Search for the cell housing the specified text and yield its [X, Y] center coordinate. 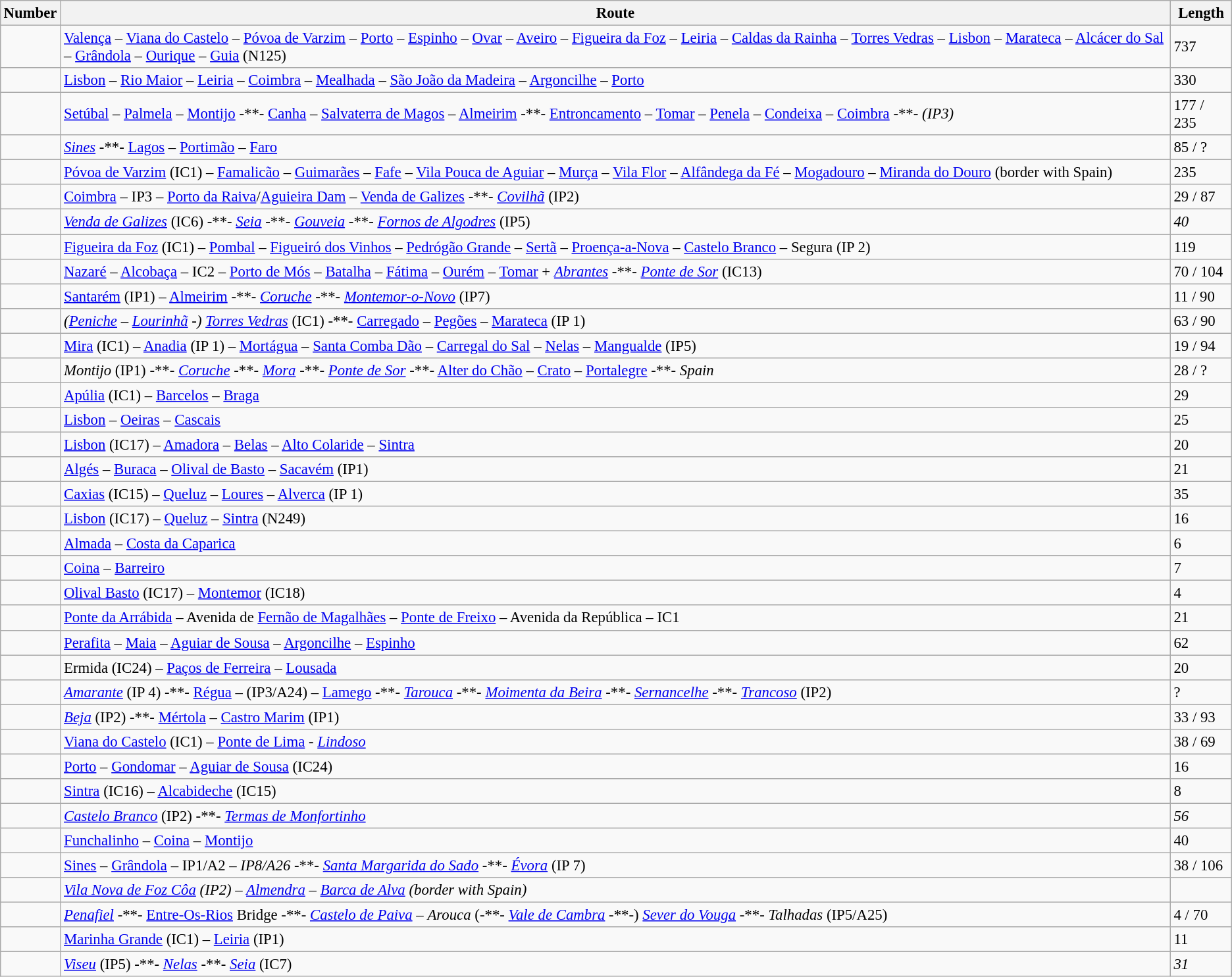
Route [615, 13]
56 [1201, 816]
Sines – Grândola – IP1/A2 – IP8/A26 -**- Santa Margarida do Sado -**- Évora (IP 7) [615, 865]
Length [1201, 13]
4 [1201, 593]
Coina – Barreiro [615, 568]
330 [1201, 80]
70 / 104 [1201, 271]
8 [1201, 791]
Santarém (IP1) – Almeirim -**- Coruche -**- Montemor-o-Novo (IP7) [615, 296]
177 / 235 [1201, 115]
31 [1201, 964]
Lisbon (IC17) – Queluz – Sintra (N249) [615, 519]
Mira (IC1) – Anadia (IP 1) – Mortágua – Santa Comba Dão – Carregal do Sal – Nelas – Mangualde (IP5) [615, 346]
19 / 94 [1201, 346]
Ponte da Arrábida – Avenida de Fernão de Magalhães – Ponte de Freixo – Avenida da República – IC1 [615, 618]
Castelo Branco (IP2) -**- Termas de Monfortinho [615, 816]
(Peniche – Lourinhã -) Torres Vedras (IC1) -**- Carregado – Pegões – Marateca (IP 1) [615, 321]
38 / 106 [1201, 865]
235 [1201, 172]
Beja (IP2) -**- Mértola – Castro Marim (IP1) [615, 717]
28 / ? [1201, 370]
Lisbon (IC17) – Amadora – Belas – Alto Colaride – Sintra [615, 444]
Lisbon – Oeiras – Cascais [615, 420]
Number [30, 13]
Viana do Castelo (IC1) – Ponte de Lima - Lindoso [615, 741]
Amarante (IP 4) -**- Régua – (IP3/A24) – Lamego -**- Tarouca -**- Moimenta da Beira -**- Sernancelhe -**- Trancoso (IP2) [615, 692]
35 [1201, 494]
Funchalinho – Coina – Montijo [615, 841]
Nazaré – Alcobaça – IC2 – Porto de Mós – Batalha – Fátima – Ourém – Tomar + Abrantes -**- Ponte de Sor (IC13) [615, 271]
Perafita – Maia – Aguiar de Sousa – Argoncilhe – Espinho [615, 643]
737 [1201, 46]
Ermida (IC24) – Paços de Ferreira – Lousada [615, 668]
29 [1201, 395]
Figueira da Foz (IC1) – Pombal – Figueiró dos Vinhos – Pedrógão Grande – Sertã – Proença-a-Nova – Castelo Branco – Segura (IP 2) [615, 247]
Apúlia (IC1) – Barcelos – Braga [615, 395]
6 [1201, 544]
85 / ? [1201, 147]
Sintra (IC16) – Alcabideche (IC15) [615, 791]
Sines -**- Lagos – Portimão – Faro [615, 147]
Almada – Costa da Caparica [615, 544]
Lisbon – Rio Maior – Leiria – Coimbra – Mealhada – São João da Madeira – Argoncilhe – Porto [615, 80]
Venda de Galizes (IC6) -**- Seia -**- Gouveia -**- Fornos de Algodres (IP5) [615, 222]
38 / 69 [1201, 741]
62 [1201, 643]
4 / 70 [1201, 915]
119 [1201, 247]
29 / 87 [1201, 197]
Olival Basto (IC17) – Montemor (IC18) [615, 593]
Vila Nova de Foz Côa (IP2) – Almendra – Barca de Alva (border with Spain) [615, 890]
Penafiel -**- Entre-Os-Rios Bridge -**- Castelo de Paiva – Arouca (-**- Vale de Cambra -**-) Sever do Vouga -**- Talhadas (IP5/A25) [615, 915]
Setúbal – Palmela – Montijo -**- Canha – Salvaterra de Magos – Almeirim -**- Entroncamento – Tomar – Penela – Condeixa – Coimbra -**- (IP3) [615, 115]
63 / 90 [1201, 321]
25 [1201, 420]
Caxias (IC15) – Queluz – Loures – Alverca (IP 1) [615, 494]
33 / 93 [1201, 717]
Marinha Grande (IC1) – Leiria (IP1) [615, 939]
11 / 90 [1201, 296]
7 [1201, 568]
? [1201, 692]
Montijo (IP1) -**- Coruche -**- Mora -**- Ponte de Sor -**- Alter do Chão – Crato – Portalegre -**- Spain [615, 370]
Porto – Gondomar – Aguiar de Sousa (IC24) [615, 766]
Algés – Buraca – Olival de Basto – Sacavém (IP1) [615, 469]
11 [1201, 939]
Viseu (IP5) -**- Nelas -**- Seia (IC7) [615, 964]
Coimbra – IP3 – Porto da Raiva/Aguieira Dam – Venda de Galizes -**- Covilhã (IP2) [615, 197]
